Provide the (x, y) coordinate of the cell's center where the given text is located.  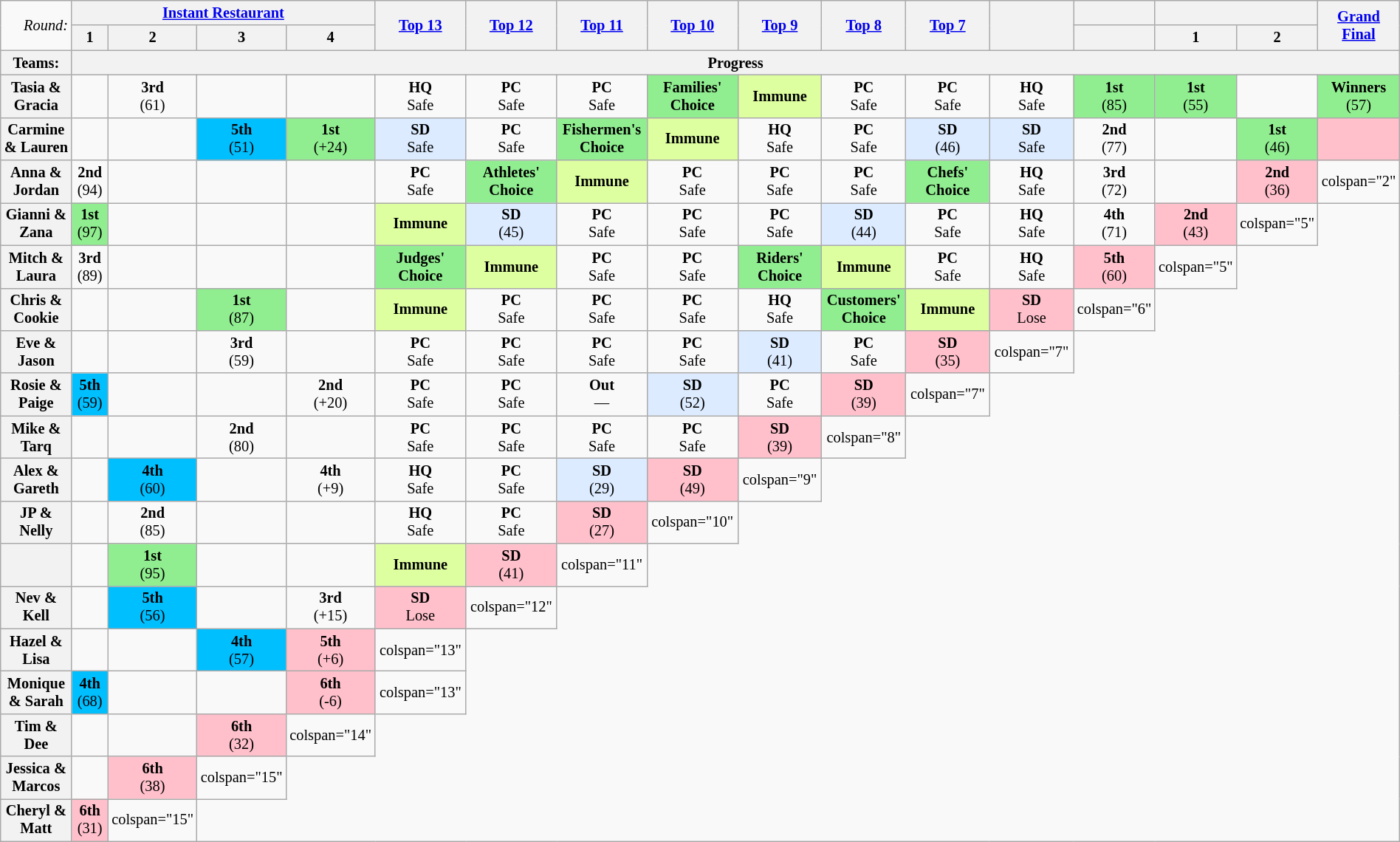
SD(44) (864, 224)
1st (+24) (330, 139)
Mitch & Laura (36, 267)
Anna & Jordan (36, 182)
1st (95) (152, 565)
2nd(43) (1195, 224)
3rd (61) (152, 96)
4th (68) (90, 692)
colspan="12" (511, 607)
Tasia & Gracia (36, 96)
colspan="10" (693, 522)
5th (59) (90, 394)
3rd (89) (90, 267)
Top 13 (421, 25)
Alex & Gareth (36, 479)
Teams: (36, 63)
Progress (735, 63)
Top 11 (602, 25)
Rosie & Paige (36, 394)
Chris & Cookie (36, 309)
SD(29) (602, 479)
2nd (85) (152, 522)
Round: (36, 25)
3rd (+15) (330, 607)
SD(27) (602, 522)
colspan="11" (602, 565)
Top 10 (693, 25)
colspan="14" (330, 735)
Mike & Tarq (36, 437)
Grand Final (1359, 25)
2nd (80) (241, 437)
colspan="9" (780, 479)
SD(35) (948, 352)
Top 8 (864, 25)
Athletes'Choice (511, 182)
Top 12 (511, 25)
Top 7 (948, 25)
SD(46) (948, 139)
4th (60) (152, 479)
Gianni & Zana (36, 224)
Tim & Dee (36, 735)
colspan="8" (864, 437)
1st(46) (1277, 139)
Monique & Sarah (36, 692)
Judges'Choice (421, 267)
4th (+9) (330, 479)
1st(85) (1114, 96)
2nd(36) (1277, 182)
Carmine & Lauren (36, 139)
SD(52) (693, 394)
5th (+6) (330, 650)
6th (-6) (330, 692)
6th (31) (90, 820)
6th (32) (241, 735)
Out— (602, 394)
Families'Choice (693, 96)
4th (57) (241, 650)
4th(71) (1114, 224)
Customers'Choice (864, 309)
3rd(59) (241, 352)
2nd(77) (1114, 139)
Nev & Kell (36, 607)
5th(60) (1114, 267)
SD(49) (693, 479)
Chefs'Choice (948, 182)
6th (38) (152, 778)
JP & Nelly (36, 522)
5th(51) (241, 139)
Winners(57) (1359, 96)
colspan="2" (1359, 182)
Eve & Jason (36, 352)
Instant Restaurant (223, 13)
2nd (94) (90, 182)
Hazel & Lisa (36, 650)
colspan="6" (1114, 309)
Top 9 (780, 25)
Fishermen'sChoice (602, 139)
4 (330, 38)
1st(87) (241, 309)
1st (97) (90, 224)
2nd (+20) (330, 394)
Riders'Choice (780, 267)
5th (56) (152, 607)
1st(55) (1195, 96)
Cheryl & Matt (36, 820)
3 (241, 38)
3rd(72) (1114, 182)
Jessica & Marcos (36, 778)
SD(45) (511, 224)
